Scan for the cell matching the given text and deliver its [X, Y] coordinate at center. 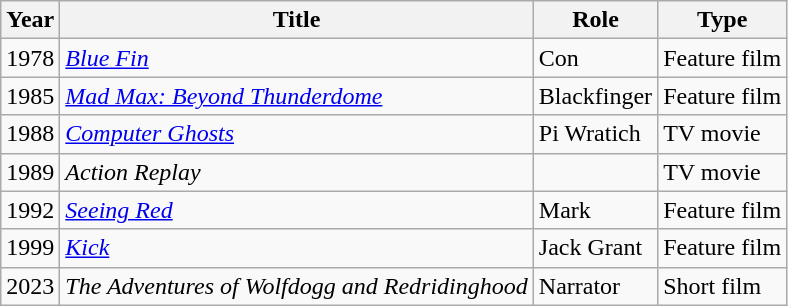
Con [595, 58]
Mad Max: Beyond Thunderdome [296, 96]
Seeing Red [296, 210]
1985 [30, 96]
Mark [595, 210]
Title [296, 20]
Year [30, 20]
Short film [722, 286]
Action Replay [296, 172]
Narrator [595, 286]
Blackfinger [595, 96]
Kick [296, 248]
1992 [30, 210]
Jack Grant [595, 248]
1999 [30, 248]
2023 [30, 286]
1978 [30, 58]
Type [722, 20]
Role [595, 20]
1989 [30, 172]
Computer Ghosts [296, 134]
1988 [30, 134]
Blue Fin [296, 58]
The Adventures of Wolfdogg and Redridinghood [296, 286]
Pi Wratich [595, 134]
